From the cell containing the given text, extract its center point as (X, Y) coordinate. 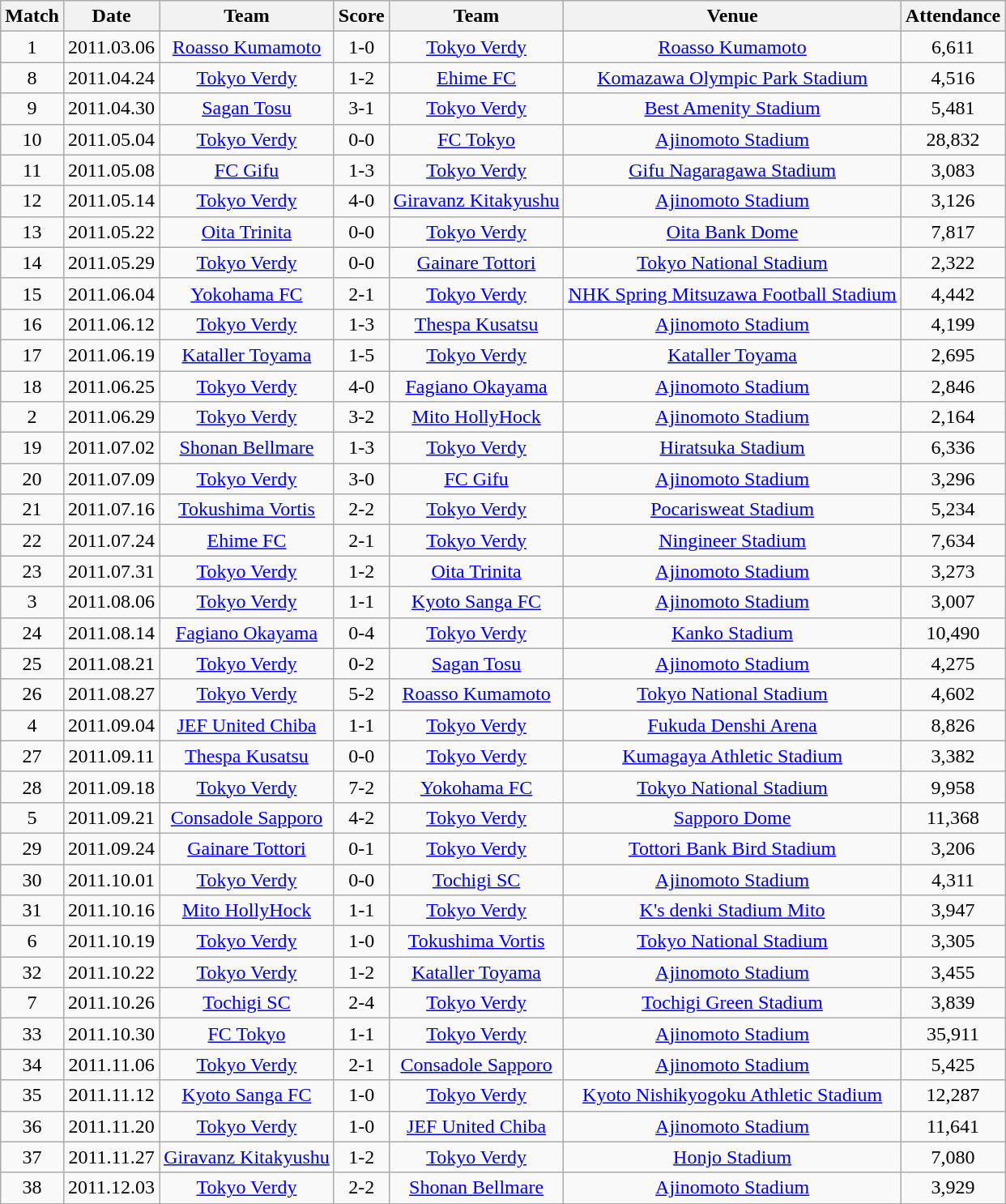
7-2 (361, 787)
2011.11.12 (111, 1095)
Attendance (953, 16)
2,695 (953, 355)
10 (32, 139)
2011.10.22 (111, 972)
2011.04.24 (111, 78)
Match (32, 16)
Score (361, 16)
1 (32, 47)
2011.11.27 (111, 1157)
11,368 (953, 818)
33 (32, 1034)
2011.09.11 (111, 756)
3,007 (953, 602)
8 (32, 78)
2011.07.02 (111, 448)
4,516 (953, 78)
2011.06.29 (111, 417)
30 (32, 879)
3,455 (953, 972)
2011.03.06 (111, 47)
3,296 (953, 479)
3,126 (953, 201)
22 (32, 540)
3 (32, 602)
2011.05.14 (111, 201)
2011.05.08 (111, 170)
28 (32, 787)
8,826 (953, 725)
37 (32, 1157)
NHK Spring Mitsuzawa Football Stadium (732, 293)
4 (32, 725)
9 (32, 109)
16 (32, 324)
2011.07.31 (111, 571)
2011.08.27 (111, 694)
3,273 (953, 571)
Date (111, 16)
Kumagaya Athletic Stadium (732, 756)
11 (32, 170)
6,611 (953, 47)
5,481 (953, 109)
3,929 (953, 1188)
Best Amenity Stadium (732, 109)
21 (32, 510)
2011.07.16 (111, 510)
7 (32, 1003)
Sapporo Dome (732, 818)
2011.09.18 (111, 787)
2011.07.24 (111, 540)
4,275 (953, 664)
2011.11.06 (111, 1065)
23 (32, 571)
2011.09.24 (111, 848)
Komazawa Olympic Park Stadium (732, 78)
2,846 (953, 386)
3,839 (953, 1003)
2011.06.12 (111, 324)
2011.10.30 (111, 1034)
26 (32, 694)
3,947 (953, 911)
2011.06.04 (111, 293)
3-0 (361, 479)
31 (32, 911)
14 (32, 263)
9,958 (953, 787)
2011.04.30 (111, 109)
4,602 (953, 694)
2011.09.21 (111, 818)
38 (32, 1188)
Venue (732, 16)
1-5 (361, 355)
4-2 (361, 818)
2011.08.06 (111, 602)
18 (32, 386)
2011.06.19 (111, 355)
Ningineer Stadium (732, 540)
Gifu Nagaragawa Stadium (732, 170)
35 (32, 1095)
5,234 (953, 510)
2,322 (953, 263)
K's denki Stadium Mito (732, 911)
2011.10.19 (111, 941)
0-1 (361, 848)
2011.08.21 (111, 664)
2011.05.04 (111, 139)
4,311 (953, 879)
5 (32, 818)
3,305 (953, 941)
0-2 (361, 664)
2,164 (953, 417)
5-2 (361, 694)
2011.07.09 (111, 479)
2011.12.03 (111, 1188)
19 (32, 448)
2011.08.14 (111, 633)
24 (32, 633)
2-4 (361, 1003)
2011.10.16 (111, 911)
12,287 (953, 1095)
13 (32, 232)
6 (32, 941)
15 (32, 293)
2011.09.04 (111, 725)
2011.10.26 (111, 1003)
20 (32, 479)
Oita Bank Dome (732, 232)
36 (32, 1126)
7,817 (953, 232)
11,641 (953, 1126)
29 (32, 848)
7,080 (953, 1157)
Fukuda Denshi Arena (732, 725)
4,442 (953, 293)
Pocarisweat Stadium (732, 510)
28,832 (953, 139)
35,911 (953, 1034)
2011.06.25 (111, 386)
Hiratsuka Stadium (732, 448)
27 (32, 756)
32 (32, 972)
17 (32, 355)
2011.10.01 (111, 879)
5,425 (953, 1065)
2011.05.22 (111, 232)
10,490 (953, 633)
6,336 (953, 448)
34 (32, 1065)
3-2 (361, 417)
4,199 (953, 324)
7,634 (953, 540)
2011.11.20 (111, 1126)
Tochigi Green Stadium (732, 1003)
2011.05.29 (111, 263)
3,083 (953, 170)
Honjo Stadium (732, 1157)
0-4 (361, 633)
3-1 (361, 109)
Kyoto Nishikyogoku Athletic Stadium (732, 1095)
3,382 (953, 756)
2 (32, 417)
25 (32, 664)
12 (32, 201)
Kanko Stadium (732, 633)
3,206 (953, 848)
Tottori Bank Bird Stadium (732, 848)
